From the cell containing the given text, extract its center point as [X, Y] coordinate. 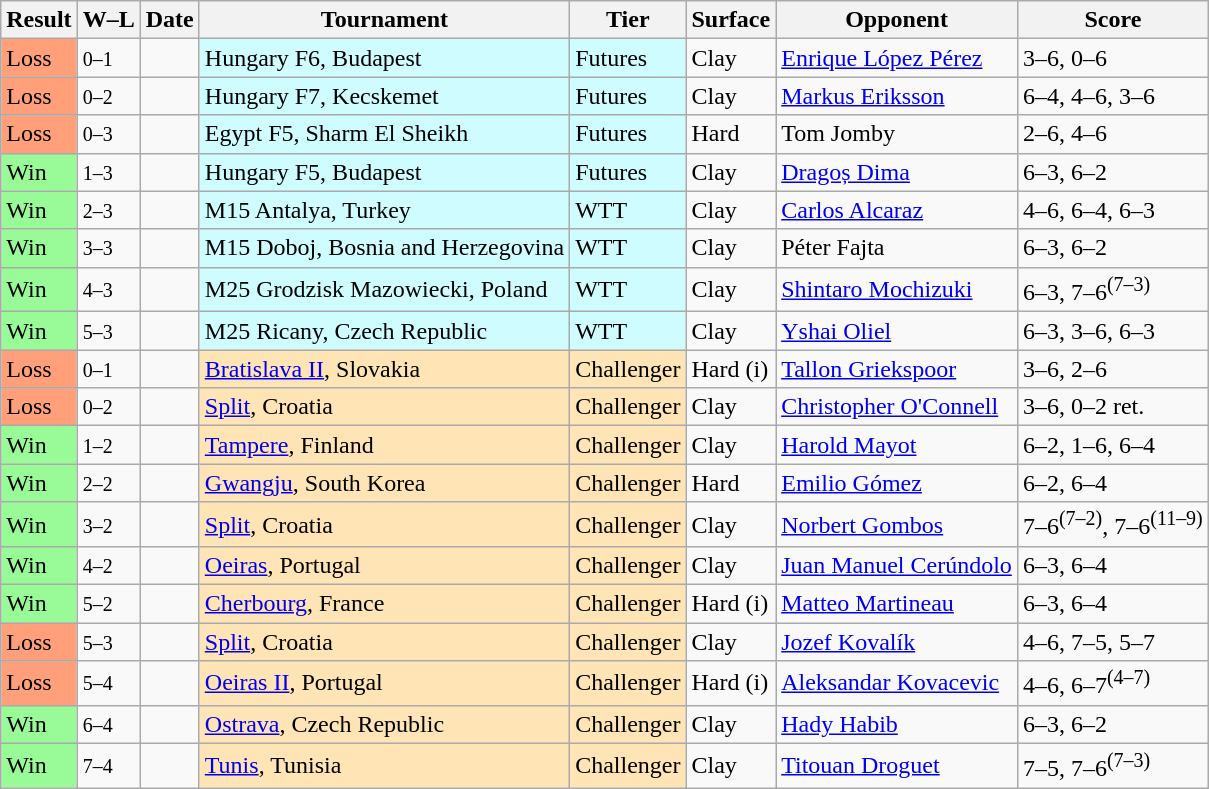
Tunis, Tunisia [384, 766]
3–6, 2–6 [1112, 369]
4–6, 6–4, 6–3 [1112, 210]
Result [39, 20]
Surface [731, 20]
Yshai Oliel [897, 331]
Juan Manuel Cerúndolo [897, 566]
2–3 [108, 210]
Bratislava II, Slovakia [384, 369]
Péter Fajta [897, 248]
Tampere, Finland [384, 445]
1–3 [108, 172]
7–6(7–2), 7–6(11–9) [1112, 524]
1–2 [108, 445]
Hungary F6, Budapest [384, 58]
Tier [628, 20]
Opponent [897, 20]
Egypt F5, Sharm El Sheikh [384, 134]
Hady Habib [897, 724]
Dragoș Dima [897, 172]
Oeiras II, Portugal [384, 684]
0–3 [108, 134]
2–6, 4–6 [1112, 134]
Christopher O'Connell [897, 407]
Norbert Gombos [897, 524]
5–2 [108, 604]
Carlos Alcaraz [897, 210]
Matteo Martineau [897, 604]
4–3 [108, 290]
Markus Eriksson [897, 96]
Hungary F5, Budapest [384, 172]
Tallon Griekspoor [897, 369]
3–3 [108, 248]
5–4 [108, 684]
3–6, 0–2 ret. [1112, 407]
7–4 [108, 766]
6–4 [108, 724]
3–2 [108, 524]
6–2, 1–6, 6–4 [1112, 445]
7–5, 7–6(7–3) [1112, 766]
6–4, 4–6, 3–6 [1112, 96]
Tom Jomby [897, 134]
Oeiras, Portugal [384, 566]
Jozef Kovalík [897, 642]
2–2 [108, 483]
Aleksandar Kovacevic [897, 684]
Titouan Droguet [897, 766]
Date [170, 20]
M15 Antalya, Turkey [384, 210]
Emilio Gómez [897, 483]
4–2 [108, 566]
3–6, 0–6 [1112, 58]
Tournament [384, 20]
W–L [108, 20]
6–2, 6–4 [1112, 483]
Cherbourg, France [384, 604]
Hungary F7, Kecskemet [384, 96]
Ostrava, Czech Republic [384, 724]
Score [1112, 20]
6–3, 3–6, 6–3 [1112, 331]
Gwangju, South Korea [384, 483]
Enrique López Pérez [897, 58]
6–3, 7–6(7–3) [1112, 290]
Shintaro Mochizuki [897, 290]
4–6, 7–5, 5–7 [1112, 642]
4–6, 6–7(4–7) [1112, 684]
M25 Grodzisk Mazowiecki, Poland [384, 290]
M25 Ricany, Czech Republic [384, 331]
M15 Doboj, Bosnia and Herzegovina [384, 248]
Harold Mayot [897, 445]
